From the cell containing the given text, extract its center point as (x, y) coordinate. 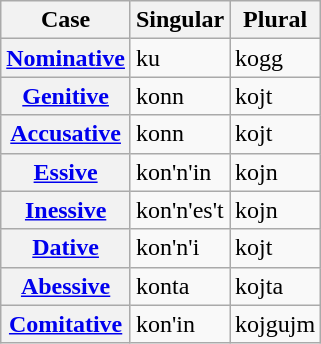
Genitive (66, 96)
Case (66, 20)
Plural (276, 20)
Essive (66, 172)
kon'n'in (180, 172)
Singular (180, 20)
kogg (276, 58)
Abessive (66, 286)
Dative (66, 248)
Inessive (66, 210)
Accusative (66, 134)
Nominative (66, 58)
Comitative (66, 324)
kojgujm (276, 324)
kon'n'es't (180, 210)
kon'in (180, 324)
kojta (276, 286)
kon'n'i (180, 248)
konta (180, 286)
ku (180, 58)
